Search for the cell housing the specified text and yield its (x, y) center coordinate. 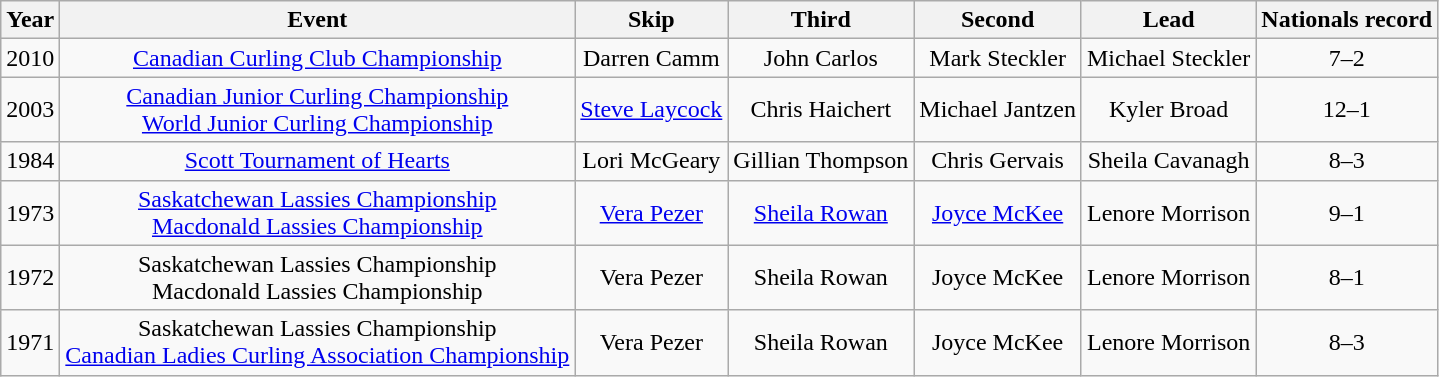
1972 (30, 278)
Second (998, 20)
Mark Steckler (998, 58)
1984 (30, 161)
Chris Gervais (998, 161)
Michael Jantzen (998, 110)
Darren Camm (652, 58)
Lori McGeary (652, 161)
Steve Laycock (652, 110)
Skip (652, 20)
9–1 (1347, 212)
Saskatchewan Lassies ChampionshipCanadian Ladies Curling Association Championship (318, 342)
John Carlos (821, 58)
Nationals record (1347, 20)
8–1 (1347, 278)
Gillian Thompson (821, 161)
Lead (1168, 20)
Chris Haichert (821, 110)
1973 (30, 212)
Year (30, 20)
2003 (30, 110)
Sheila Cavanagh (1168, 161)
1971 (30, 342)
7–2 (1347, 58)
Third (821, 20)
Michael Steckler (1168, 58)
12–1 (1347, 110)
Canadian Curling Club Championship (318, 58)
Event (318, 20)
Canadian Junior Curling ChampionshipWorld Junior Curling Championship (318, 110)
2010 (30, 58)
Kyler Broad (1168, 110)
Scott Tournament of Hearts (318, 161)
